Find where the given text appears and provide that cell's center as [x, y] coordinate. 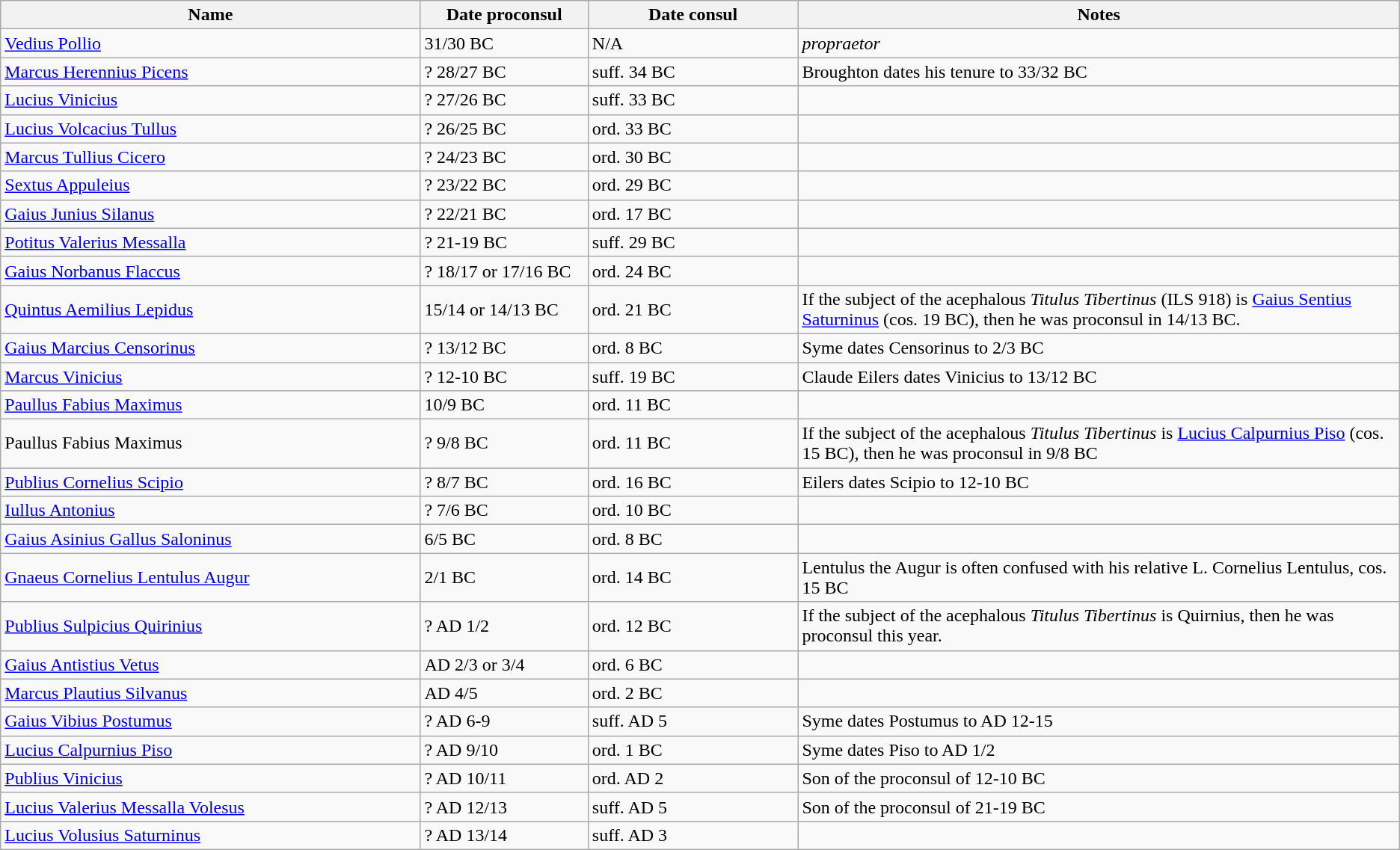
? 23/22 BC [504, 185]
suff. 34 BC [693, 72]
Claude Eilers dates Vinicius to 13/12 BC [1099, 376]
AD 4/5 [504, 693]
? AD 6-9 [504, 721]
Gaius Vibius Postumus [211, 721]
? 9/8 BC [504, 444]
ord. AD 2 [693, 778]
Publius Cornelius Scipio [211, 482]
Syme dates Postumus to AD 12-15 [1099, 721]
Syme dates Censorinus to 2/3 BC [1099, 348]
Lucius Vinicius [211, 100]
Lucius Volusius Saturninus [211, 835]
ord. 29 BC [693, 185]
ord. 16 BC [693, 482]
suff. AD 3 [693, 835]
? AD 12/13 [504, 807]
ord. 24 BC [693, 271]
Publius Sulpicius Quirinius [211, 626]
Lucius Volcacius Tullus [211, 129]
propraetor [1099, 43]
Potitus Valerius Messalla [211, 242]
? AD 10/11 [504, 778]
ord. 1 BC [693, 750]
Notes [1099, 15]
2/1 BC [504, 577]
? AD 13/14 [504, 835]
AD 2/3 or 3/4 [504, 665]
ord. 33 BC [693, 129]
Broughton dates his tenure to 33/32 BC [1099, 72]
Gaius Junius Silanus [211, 214]
Gaius Antistius Vetus [211, 665]
? 13/12 BC [504, 348]
10/9 BC [504, 405]
Vedius Pollio [211, 43]
ord. 2 BC [693, 693]
Publius Vinicius [211, 778]
Marcus Herennius Picens [211, 72]
? 12-10 BC [504, 376]
Lucius Calpurnius Piso [211, 750]
Gnaeus Cornelius Lentulus Augur [211, 577]
Marcus Plautius Silvanus [211, 693]
ord. 10 BC [693, 511]
31/30 BC [504, 43]
Eilers dates Scipio to 12-10 BC [1099, 482]
suff. 33 BC [693, 100]
Gaius Norbanus Flaccus [211, 271]
Son of the proconsul of 12-10 BC [1099, 778]
? 7/6 BC [504, 511]
N/A [693, 43]
Gaius Marcius Censorinus [211, 348]
ord. 21 BC [693, 309]
Marcus Tullius Cicero [211, 157]
ord. 17 BC [693, 214]
ord. 6 BC [693, 665]
Lentulus the Augur is often confused with his relative L. Cornelius Lentulus, cos. 15 BC [1099, 577]
Gaius Asinius Gallus Saloninus [211, 539]
Sextus Appuleius [211, 185]
Iullus Antonius [211, 511]
Son of the proconsul of 21-19 BC [1099, 807]
? AD 9/10 [504, 750]
? 27/26 BC [504, 100]
? 21-19 BC [504, 242]
? 8/7 BC [504, 482]
ord. 30 BC [693, 157]
? 24/23 BC [504, 157]
Lucius Valerius Messalla Volesus [211, 807]
? AD 1/2 [504, 626]
Syme dates Piso to AD 1/2 [1099, 750]
ord. 12 BC [693, 626]
Date consul [693, 15]
suff. 29 BC [693, 242]
? 26/25 BC [504, 129]
If the subject of the acephalous Titulus Tibertinus is Quirnius, then he was proconsul this year. [1099, 626]
? 28/27 BC [504, 72]
Date proconsul [504, 15]
Quintus Aemilius Lepidus [211, 309]
If the subject of the acephalous Titulus Tibertinus (ILS 918) is Gaius Sentius Saturninus (cos. 19 BC), then he was proconsul in 14/13 BC. [1099, 309]
ord. 14 BC [693, 577]
suff. 19 BC [693, 376]
15/14 or 14/13 BC [504, 309]
Marcus Vinicius [211, 376]
If the subject of the acephalous Titulus Tibertinus is Lucius Calpurnius Piso (cos. 15 BC), then he was proconsul in 9/8 BC [1099, 444]
? 22/21 BC [504, 214]
? 18/17 or 17/16 BC [504, 271]
6/5 BC [504, 539]
Name [211, 15]
